Pinpoint the cell where the given text exists, returning its (X, Y) midpoint coordinate. 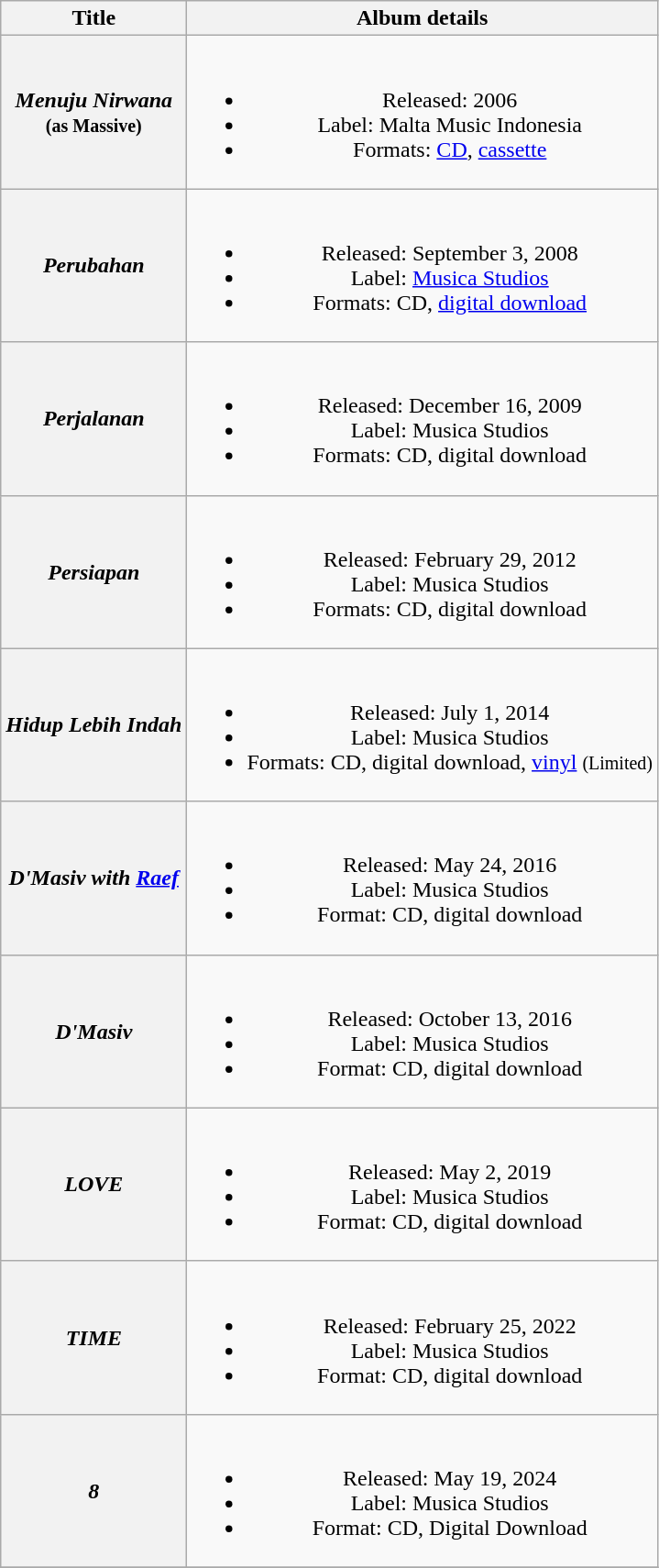
Released: February 29, 2012Label: Musica StudiosFormats: CD, digital download (423, 572)
Released: May 2, 2019Label: Musica StudiosFormat: CD, digital download (423, 1185)
Released: February 25, 2022Label: Musica StudiosFormat: CD, digital download (423, 1337)
Released: May 19, 2024Label: Musica StudiosFormat: CD, Digital Download (423, 1491)
D'Masiv (93, 1031)
Persiapan (93, 572)
D'Masiv with Raef (93, 878)
Album details (423, 18)
Hidup Lebih Indah (93, 724)
Released: 2006Label: Malta Music IndonesiaFormats: CD, cassette (423, 112)
Released: October 13, 2016Label: Musica StudiosFormat: CD, digital download (423, 1031)
LOVE (93, 1185)
TIME (93, 1337)
8 (93, 1491)
Title (93, 18)
Perubahan (93, 266)
Released: May 24, 2016Label: Musica StudiosFormat: CD, digital download (423, 878)
Released: July 1, 2014Label: Musica StudiosFormats: CD, digital download, vinyl (Limited) (423, 724)
Released: September 3, 2008Label: Musica StudiosFormats: CD, digital download (423, 266)
Perjalanan (93, 418)
Menuju Nirwana (as Massive) (93, 112)
Released: December 16, 2009Label: Musica StudiosFormats: CD, digital download (423, 418)
